Output the [X, Y] coordinate of the center of the cell containing the given text.  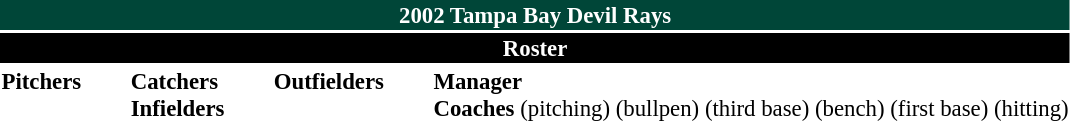
2002 Tampa Bay Devil Rays [535, 15]
Roster [535, 48]
